Locate the cell with the specified text and output its [X, Y] center coordinate. 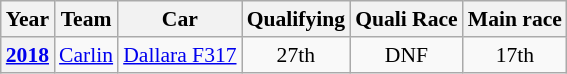
DNF [406, 55]
Team [86, 19]
Carlin [86, 55]
Qualifying [296, 19]
17th [515, 55]
27th [296, 55]
Car [180, 19]
2018 [28, 55]
Dallara F317 [180, 55]
Main race [515, 19]
Year [28, 19]
Quali Race [406, 19]
